Pinpoint the cell where the given text exists, returning its [x, y] midpoint coordinate. 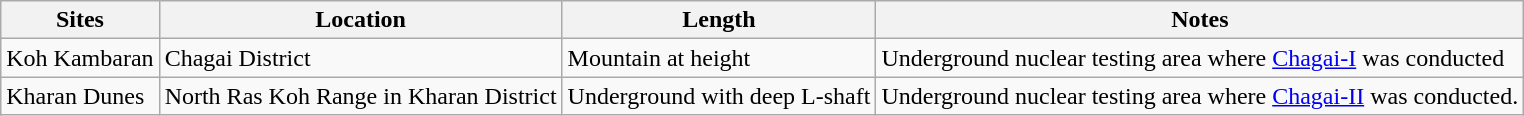
Location [360, 20]
Underground with deep L-shaft [719, 96]
Underground nuclear testing area where Chagai-I was conducted [1200, 58]
Mountain at height [719, 58]
Kharan Dunes [80, 96]
North Ras Koh Range in Kharan District [360, 96]
Underground nuclear testing area where Chagai-II was conducted. [1200, 96]
Notes [1200, 20]
Koh Kambaran [80, 58]
Sites [80, 20]
Chagai District [360, 58]
Length [719, 20]
